Return the [x, y] coordinate for the center point of the cell that contains the specified text.  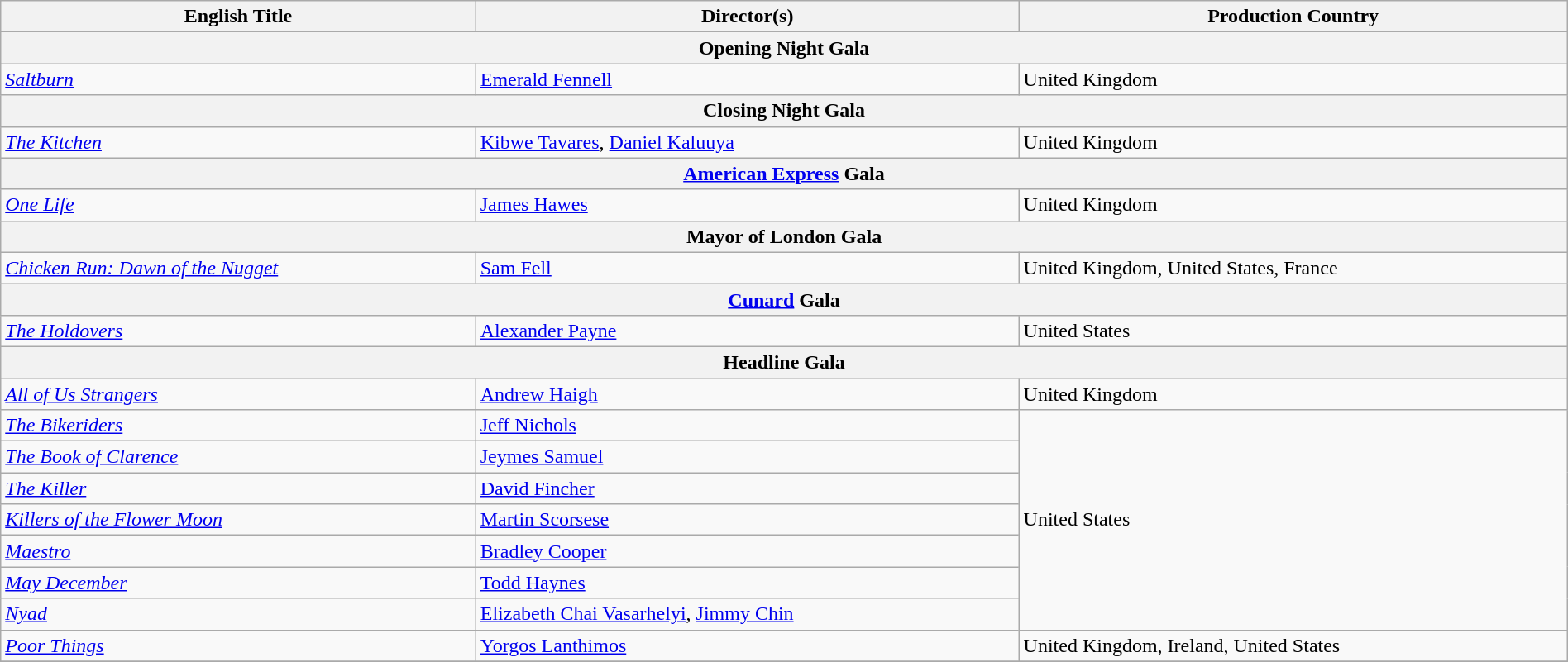
Jeff Nichols [748, 426]
Alexander Payne [748, 331]
The Kitchen [238, 142]
Opening Night Gala [784, 48]
Director(s) [748, 17]
Nyad [238, 614]
Poor Things [238, 645]
Sam Fell [748, 268]
Chicken Run: Dawn of the Nugget [238, 268]
Jeymes Samuel [748, 457]
American Express Gala [784, 174]
The Holdovers [238, 331]
Mayor of London Gala [784, 236]
Yorgos Lanthimos [748, 645]
Bradley Cooper [748, 551]
United Kingdom, Ireland, United States [1293, 645]
Todd Haynes [748, 583]
United Kingdom, United States, France [1293, 268]
Andrew Haigh [748, 394]
Martin Scorsese [748, 520]
James Hawes [748, 205]
May December [238, 583]
Cunard Gala [784, 299]
English Title [238, 17]
The Killer [238, 488]
One Life [238, 205]
Elizabeth Chai Vasarhelyi, Jimmy Chin [748, 614]
David Fincher [748, 488]
Saltburn [238, 79]
All of Us Strangers [238, 394]
Headline Gala [784, 362]
The Book of Clarence [238, 457]
Killers of the Flower Moon [238, 520]
Kibwe Tavares, Daniel Kaluuya [748, 142]
Production Country [1293, 17]
The Bikeriders [238, 426]
Maestro [238, 551]
Emerald Fennell [748, 79]
Closing Night Gala [784, 111]
